From the cell containing the given text, extract its center point as (X, Y) coordinate. 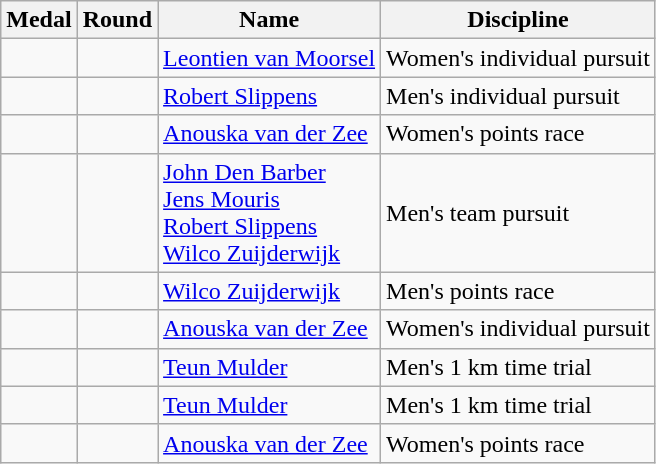
Medal (39, 20)
Round (117, 20)
Robert Slippens (270, 96)
Name (270, 20)
Discipline (518, 20)
John Den BarberJens MourisRobert SlippensWilco Zuijderwijk (270, 212)
Wilco Zuijderwijk (270, 291)
Men's points race (518, 291)
Men's team pursuit (518, 212)
Men's individual pursuit (518, 96)
Leontien van Moorsel (270, 58)
